Find where the given text appears and provide that cell's center as (x, y) coordinate. 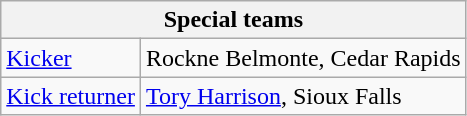
Tory Harrison, Sioux Falls (303, 96)
Special teams (234, 20)
Rockne Belmonte, Cedar Rapids (303, 58)
Kicker (71, 58)
Kick returner (71, 96)
